Provide the [x, y] coordinate of the cell's center where the given text is located.  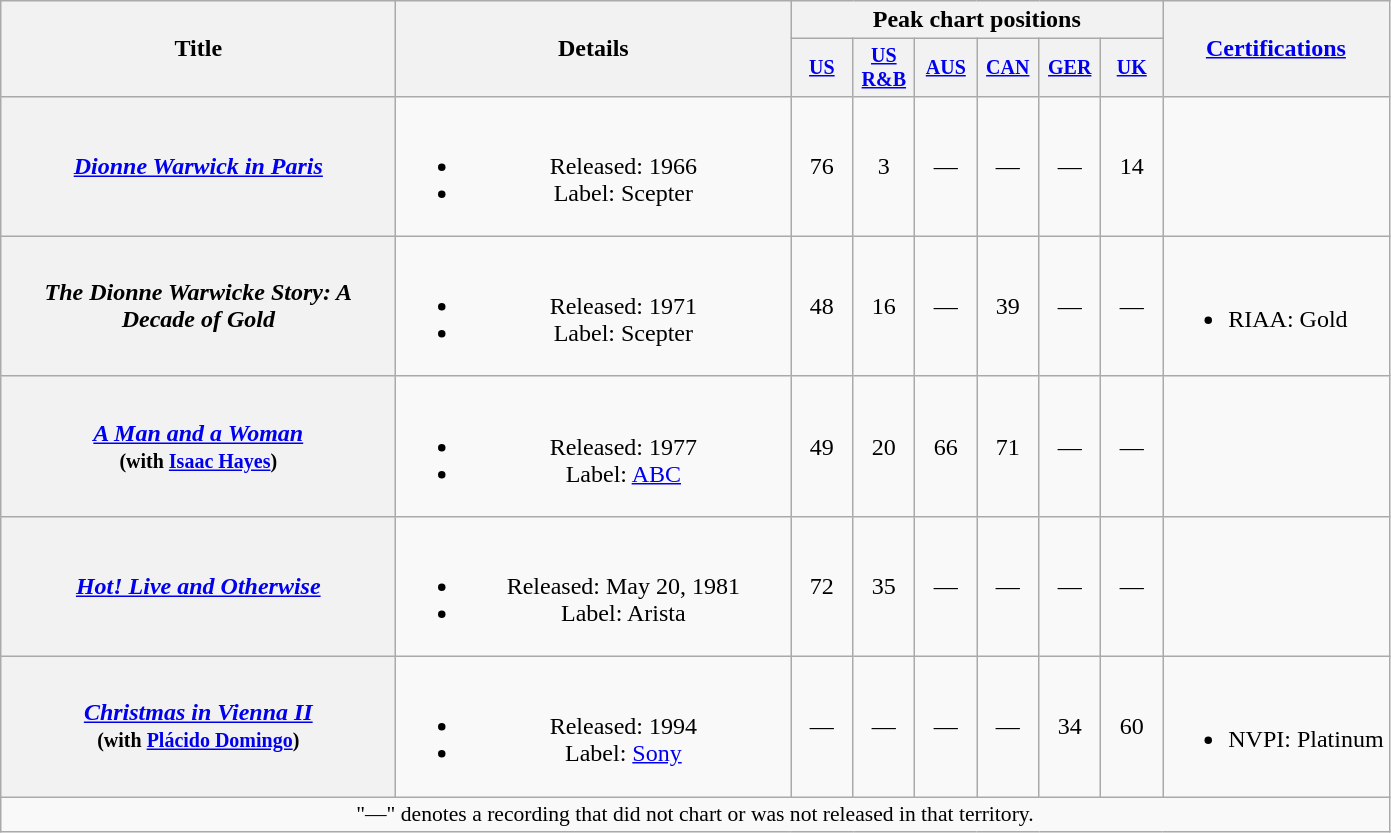
48 [822, 306]
Released: 1994Label: Sony [594, 727]
Dionne Warwick in Paris [198, 166]
39 [1008, 306]
Released: 1977Label: ABC [594, 446]
Details [594, 49]
GER [1070, 68]
14 [1132, 166]
USR&B [884, 68]
72 [822, 586]
Certifications [1276, 49]
Peak chart positions [977, 20]
Title [198, 49]
Hot! Live and Otherwise [198, 586]
CAN [1008, 68]
3 [884, 166]
49 [822, 446]
US [822, 68]
71 [1008, 446]
AUS [946, 68]
Christmas in Vienna II (with Plácido Domingo) [198, 727]
The Dionne Warwicke Story: A Decade of Gold [198, 306]
76 [822, 166]
Released: 1971Label: Scepter [594, 306]
35 [884, 586]
Released: 1966Label: Scepter [594, 166]
34 [1070, 727]
RIAA: Gold [1276, 306]
UK [1132, 68]
60 [1132, 727]
"—" denotes a recording that did not chart or was not released in that territory. [695, 815]
20 [884, 446]
16 [884, 306]
Released: May 20, 1981Label: Arista [594, 586]
A Man and a Woman (with Isaac Hayes) [198, 446]
66 [946, 446]
NVPI: Platinum [1276, 727]
